Return (X, Y) of the center of cell containing provided text 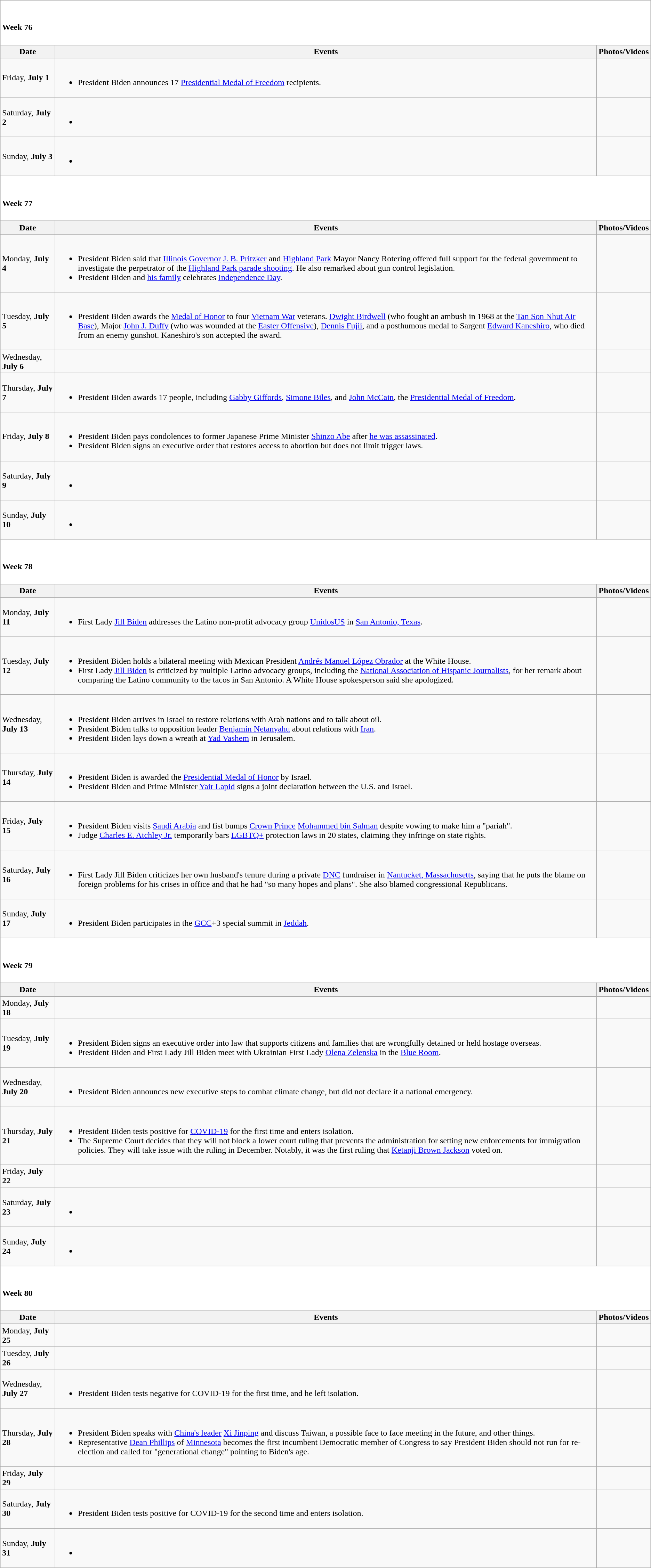
Monday, July 11 (28, 617)
President Biden tests positive for COVID-19 for the second time and enters isolation. (325, 1509)
Monday, July 4 (28, 263)
Friday, July 8 (28, 436)
Week 79 (325, 961)
Monday, July 25 (28, 1335)
Sunday, July 3 (28, 156)
Sunday, July 10 (28, 520)
Wednesday, July 27 (28, 1389)
President Biden announces 17 Presidential Medal of Freedom recipients. (325, 78)
Tuesday, July 12 (28, 666)
Thursday, July 28 (28, 1437)
Thursday, July 7 (28, 393)
Wednesday, July 20 (28, 1087)
Sunday, July 31 (28, 1548)
President Biden announces new executive steps to combat climate change, but did not declare it a national emergency. (325, 1087)
Sunday, July 24 (28, 1246)
President Biden participates in the GCC+3 special summit in Jeddah. (325, 919)
Week 78 (325, 562)
Saturday, July 23 (28, 1207)
Thursday, July 21 (28, 1136)
Wednesday, July 6 (28, 361)
Sunday, July 17 (28, 919)
Thursday, July 14 (28, 777)
Week 76 (325, 23)
Monday, July 18 (28, 1007)
Saturday, July 9 (28, 480)
Tuesday, July 5 (28, 321)
Friday, July 29 (28, 1478)
Tuesday, July 26 (28, 1358)
Friday, July 22 (28, 1176)
President Biden tests negative for COVID-19 for the first time, and he left isolation. (325, 1389)
Week 80 (325, 1289)
Tuesday, July 19 (28, 1043)
Friday, July 15 (28, 826)
Saturday, July 16 (28, 874)
President Biden awards 17 people, including Gabby Giffords, Simone Biles, and John McCain, the Presidential Medal of Freedom. (325, 393)
Friday, July 1 (28, 78)
Wednesday, July 13 (28, 724)
Saturday, July 2 (28, 117)
Week 77 (325, 199)
First Lady Jill Biden addresses the Latino non-profit advocacy group UnidosUS in San Antonio, Texas. (325, 617)
Saturday, July 30 (28, 1509)
